For the text-containing cell, return its midpoint in (X, Y) coordinate format. 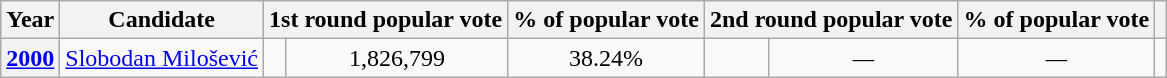
Year (30, 20)
38.24% (606, 58)
Slobodan Milošević (162, 58)
2000 (30, 58)
Candidate (162, 20)
2nd round popular vote (831, 20)
1,826,799 (396, 58)
1st round popular vote (386, 20)
